Provide the (x, y) coordinate of the cell's center where the given text is located.  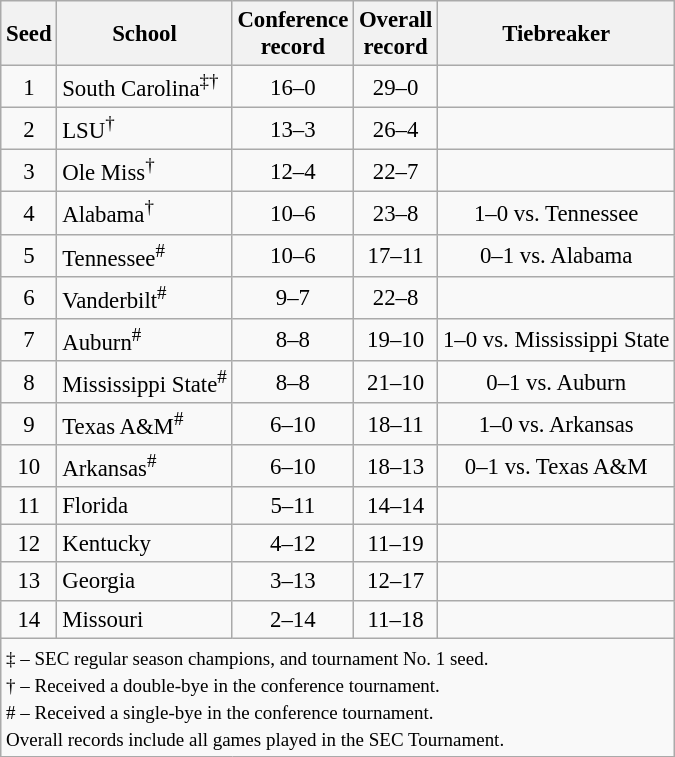
2–14 (293, 619)
Mississippi State# (144, 382)
South Carolina‡† (144, 87)
11–19 (396, 544)
Overallrecord (396, 34)
0–1 vs. Texas A&M (556, 466)
18–13 (396, 466)
12–17 (396, 582)
14–14 (396, 506)
9–7 (293, 297)
0–1 vs. Auburn (556, 382)
1–0 vs. Tennessee (556, 213)
18–11 (396, 424)
Florida (144, 506)
3–13 (293, 582)
Auburn# (144, 340)
12–4 (293, 171)
3 (29, 171)
22–7 (396, 171)
Texas A&M# (144, 424)
LSU† (144, 129)
10 (29, 466)
Tiebreaker (556, 34)
Arkansas# (144, 466)
16–0 (293, 87)
26–4 (396, 129)
Missouri (144, 619)
19–10 (396, 340)
21–10 (396, 382)
12 (29, 544)
1–0 vs. Mississippi State (556, 340)
4 (29, 213)
Georgia (144, 582)
4–12 (293, 544)
13 (29, 582)
5 (29, 255)
11 (29, 506)
Seed (29, 34)
Tennessee# (144, 255)
Vanderbilt# (144, 297)
14 (29, 619)
Alabama† (144, 213)
13–3 (293, 129)
17–11 (396, 255)
1–0 vs. Arkansas (556, 424)
0–1 vs. Alabama (556, 255)
2 (29, 129)
School (144, 34)
9 (29, 424)
Conferencerecord (293, 34)
29–0 (396, 87)
7 (29, 340)
22–8 (396, 297)
Kentucky (144, 544)
11–18 (396, 619)
8 (29, 382)
23–8 (396, 213)
5–11 (293, 506)
1 (29, 87)
Ole Miss† (144, 171)
6 (29, 297)
